Capture the cell that displays the provided text and extract its (x, y) central coordinate. 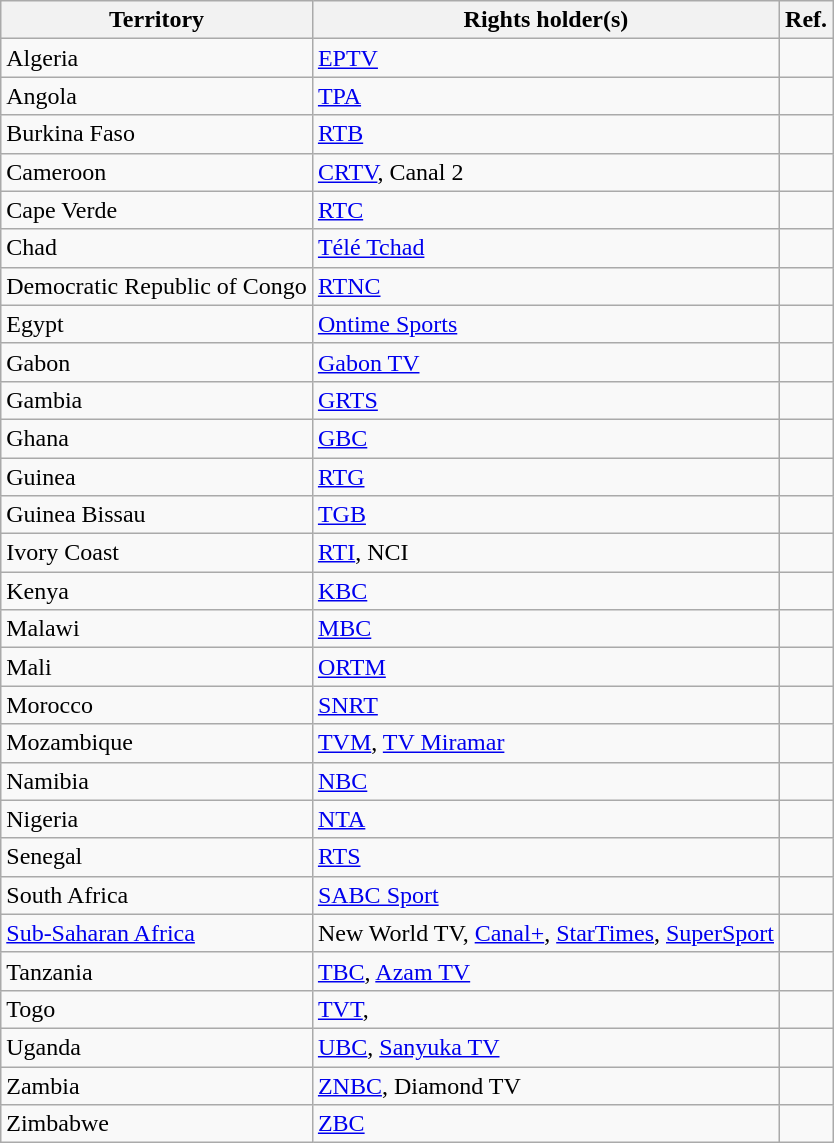
TPA (546, 96)
New World TV, Canal+, StarTimes, SuperSport (546, 933)
RTG (546, 477)
Gambia (157, 400)
Cape Verde (157, 210)
Cameroon (157, 172)
Mozambique (157, 743)
NBC (546, 781)
Angola (157, 96)
Zambia (157, 1085)
Télé Tchad (546, 248)
South Africa (157, 895)
Tanzania (157, 971)
EPTV (546, 58)
Ivory Coast (157, 553)
Territory (157, 20)
Mali (157, 667)
Guinea Bissau (157, 515)
Namibia (157, 781)
SNRT (546, 705)
Morocco (157, 705)
SABC Sport (546, 895)
Ghana (157, 438)
Ref. (806, 20)
Rights holder(s) (546, 20)
KBC (546, 591)
Gabon (157, 362)
Algeria (157, 58)
Gabon TV (546, 362)
Democratic Republic of Congo (157, 286)
MBC (546, 629)
Chad (157, 248)
Burkina Faso (157, 134)
TVM, TV Miramar (546, 743)
TBC, Azam TV (546, 971)
UBC, Sanyuka TV (546, 1047)
Uganda (157, 1047)
GBC (546, 438)
Egypt (157, 324)
GRTS (546, 400)
TGB (546, 515)
Senegal (157, 857)
RTC (546, 210)
RTI, NCI (546, 553)
ORTM (546, 667)
RTS (546, 857)
Zimbabwe (157, 1124)
Sub-Saharan Africa (157, 933)
Togo (157, 1009)
Guinea (157, 477)
Ontime Sports (546, 324)
RTNC (546, 286)
CRTV, Canal 2 (546, 172)
NTA (546, 819)
RTB (546, 134)
TVT, (546, 1009)
Malawi (157, 629)
Nigeria (157, 819)
Kenya (157, 591)
ZNBC, Diamond TV (546, 1085)
ZBC (546, 1124)
